Identify which cell holds the provided text, then report its [x, y] central coordinate. 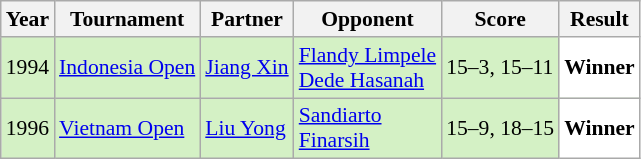
Indonesia Open [127, 68]
Score [500, 19]
Vietnam Open [127, 128]
1994 [28, 68]
Liu Yong [246, 128]
15–3, 15–11 [500, 68]
Partner [246, 19]
Year [28, 19]
Sandiarto Finarsih [368, 128]
1996 [28, 128]
15–9, 18–15 [500, 128]
Result [600, 19]
Tournament [127, 19]
Opponent [368, 19]
Flandy Limpele Dede Hasanah [368, 68]
Jiang Xin [246, 68]
